Return (x, y) of the center of cell containing provided text 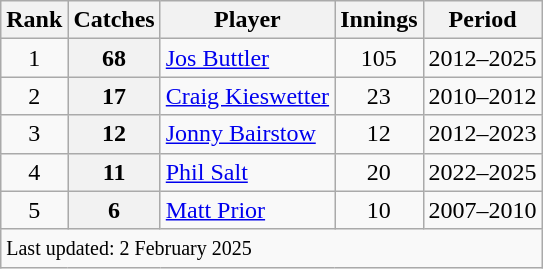
2010–2012 (482, 96)
2012–2023 (482, 134)
23 (379, 96)
2022–2025 (482, 172)
6 (114, 210)
Jonny Bairstow (247, 134)
Phil Salt (247, 172)
11 (114, 172)
2007–2010 (482, 210)
2012–2025 (482, 58)
20 (379, 172)
17 (114, 96)
Matt Prior (247, 210)
3 (34, 134)
Innings (379, 20)
2 (34, 96)
1 (34, 58)
105 (379, 58)
Jos Buttler (247, 58)
Player (247, 20)
Rank (34, 20)
Period (482, 20)
10 (379, 210)
Craig Kieswetter (247, 96)
5 (34, 210)
68 (114, 58)
Last updated: 2 February 2025 (272, 248)
4 (34, 172)
Catches (114, 20)
